Provide the [x, y] coordinate of the cell's center where the given text is located.  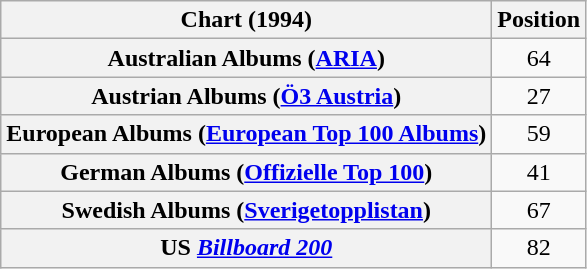
Chart (1994) [246, 20]
41 [539, 172]
US Billboard 200 [246, 248]
Australian Albums (ARIA) [246, 58]
European Albums (European Top 100 Albums) [246, 134]
Swedish Albums (Sverigetopplistan) [246, 210]
Position [539, 20]
German Albums (Offizielle Top 100) [246, 172]
27 [539, 96]
67 [539, 210]
82 [539, 248]
59 [539, 134]
Austrian Albums (Ö3 Austria) [246, 96]
64 [539, 58]
